Return the [x, y] coordinate for the center point of the cell that contains the specified text.  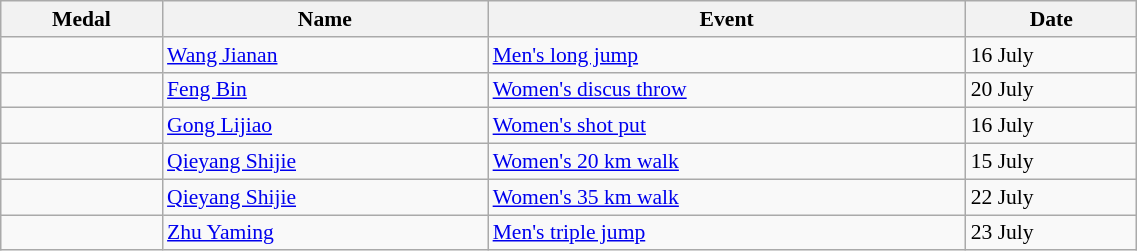
Zhu Yaming [325, 233]
20 July [1052, 90]
22 July [1052, 197]
23 July [1052, 233]
Medal [82, 19]
Wang Jianan [325, 55]
Event [727, 19]
Feng Bin [325, 90]
Men's triple jump [727, 233]
Gong Lijiao [325, 126]
Name [325, 19]
Date [1052, 19]
Women's 20 km walk [727, 162]
15 July [1052, 162]
Women's discus throw [727, 90]
Women's shot put [727, 126]
Women's 35 km walk [727, 197]
Men's long jump [727, 55]
